Provide the [X, Y] coordinate of the cell's center where the given text is located.  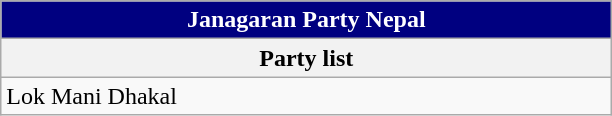
Janagaran Party Nepal [306, 20]
Lok Mani Dhakal [306, 96]
Party list [306, 58]
